Identify which cell holds the provided text, then report its [X, Y] central coordinate. 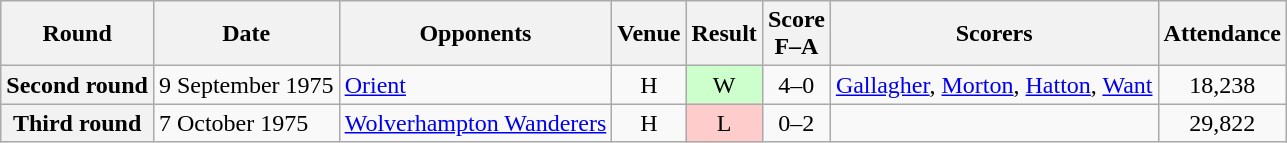
Third round [78, 123]
Orient [476, 85]
ScoreF–A [796, 34]
Venue [649, 34]
L [724, 123]
18,238 [1222, 85]
0–2 [796, 123]
Gallagher, Morton, Hatton, Want [994, 85]
4–0 [796, 85]
Attendance [1222, 34]
Date [246, 34]
29,822 [1222, 123]
W [724, 85]
Second round [78, 85]
Opponents [476, 34]
7 October 1975 [246, 123]
Wolverhampton Wanderers [476, 123]
Round [78, 34]
9 September 1975 [246, 85]
Result [724, 34]
Scorers [994, 34]
